Identify which cell holds the provided text, then report its [X, Y] central coordinate. 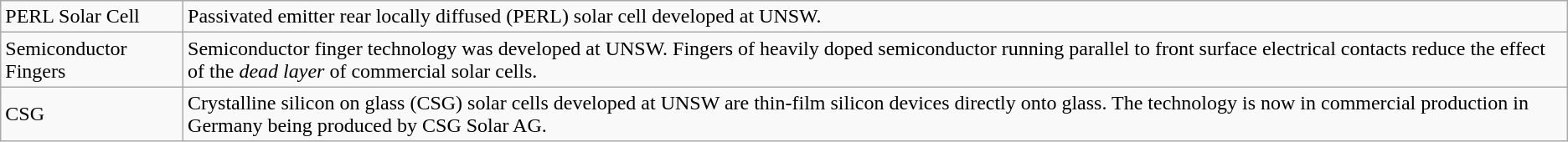
CSG [92, 114]
PERL Solar Cell [92, 17]
Semiconductor Fingers [92, 60]
Passivated emitter rear locally diffused (PERL) solar cell developed at UNSW. [876, 17]
